Output the (X, Y) coordinate of the center of the cell containing the given text.  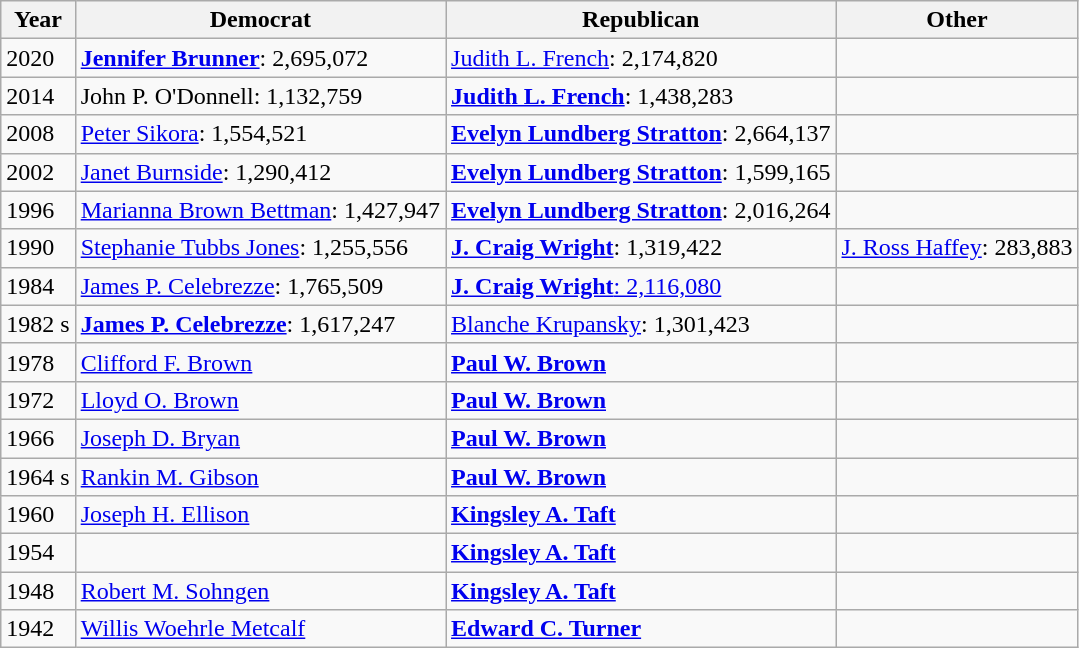
Evelyn Lundberg Stratton: 1,599,165 (641, 172)
1972 (38, 400)
Other (957, 20)
2008 (38, 134)
Evelyn Lundberg Stratton: 2,016,264 (641, 210)
James P. Celebrezze: 1,617,247 (260, 324)
Rankin M. Gibson (260, 477)
1954 (38, 553)
Joseph H. Ellison (260, 515)
1960 (38, 515)
Lloyd O. Brown (260, 400)
1996 (38, 210)
Robert M. Sohngen (260, 591)
Marianna Brown Bettman: 1,427,947 (260, 210)
Judith L. French: 1,438,283 (641, 96)
1942 (38, 629)
J. Ross Haffey: 283,883 (957, 248)
Janet Burnside: 1,290,412 (260, 172)
1982 s (38, 324)
Stephanie Tubbs Jones: 1,255,556 (260, 248)
1966 (38, 438)
James P. Celebrezze: 1,765,509 (260, 286)
1948 (38, 591)
J. Craig Wright: 1,319,422 (641, 248)
Year (38, 20)
Republican (641, 20)
John P. O'Donnell: 1,132,759 (260, 96)
Judith L. French: 2,174,820 (641, 58)
1984 (38, 286)
1990 (38, 248)
2020 (38, 58)
Blanche Krupansky: 1,301,423 (641, 324)
Jennifer Brunner: 2,695,072 (260, 58)
Joseph D. Bryan (260, 438)
2014 (38, 96)
Peter Sikora: 1,554,521 (260, 134)
1978 (38, 362)
Democrat (260, 20)
1964 s (38, 477)
J. Craig Wright: 2,116,080 (641, 286)
Edward C. Turner (641, 629)
Evelyn Lundberg Stratton: 2,664,137 (641, 134)
2002 (38, 172)
Clifford F. Brown (260, 362)
Willis Woehrle Metcalf (260, 629)
